Detect which cell encompasses the target text, then output its [x, y] center coordinate. 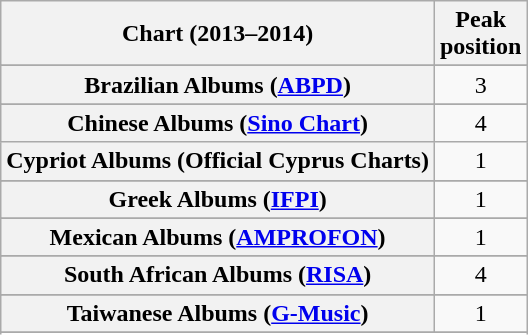
South African Albums (RISA) [218, 275]
Mexican Albums (AMPROFON) [218, 237]
Taiwanese Albums (G-Music) [218, 313]
Cypriot Albums (Official Cyprus Charts) [218, 161]
Chart (2013–2014) [218, 34]
Peakposition [480, 34]
Brazilian Albums (ABPD) [218, 85]
Chinese Albums (Sino Chart) [218, 123]
Greek Albums (IFPI) [218, 199]
3 [480, 85]
